Scan for the cell matching the given text and deliver its [x, y] coordinate at center. 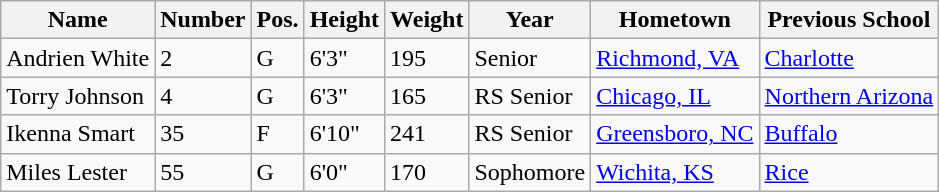
Number [203, 20]
Wichita, KS [675, 172]
Pos. [278, 20]
6'0" [344, 172]
241 [427, 134]
6'10" [344, 134]
35 [203, 134]
Torry Johnson [78, 96]
Senior [530, 58]
F [278, 134]
Height [344, 20]
Year [530, 20]
Name [78, 20]
Sophomore [530, 172]
2 [203, 58]
Miles Lester [78, 172]
165 [427, 96]
170 [427, 172]
195 [427, 58]
Greensboro, NC [675, 134]
Richmond, VA [675, 58]
Weight [427, 20]
Andrien White [78, 58]
Ikenna Smart [78, 134]
Hometown [675, 20]
Charlotte [849, 58]
Northern Arizona [849, 96]
4 [203, 96]
Rice [849, 172]
Buffalo [849, 134]
Previous School [849, 20]
55 [203, 172]
Chicago, IL [675, 96]
